Provide the (x, y) coordinate of the cell's center where the given text is located.  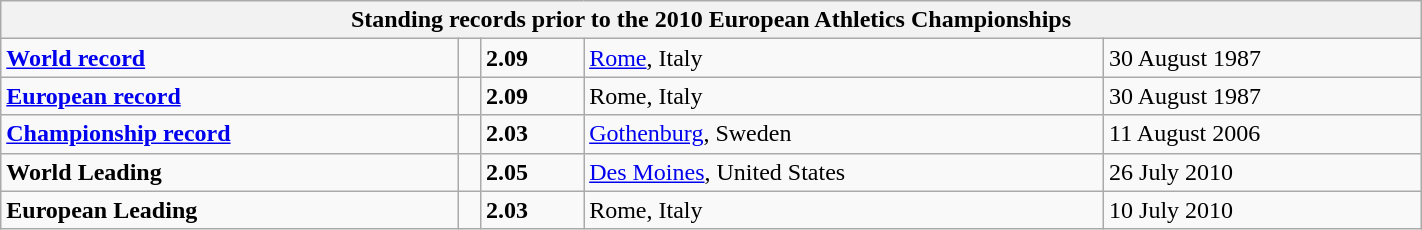
Des Moines, United States (844, 172)
10 July 2010 (1263, 210)
Standing records prior to the 2010 European Athletics Championships (711, 20)
European Leading (230, 210)
Championship record (230, 134)
European record (230, 96)
2.05 (532, 172)
11 August 2006 (1263, 134)
World record (230, 58)
World Leading (230, 172)
Gothenburg, Sweden (844, 134)
26 July 2010 (1263, 172)
